For the text-containing cell, return its midpoint in [X, Y] coordinate format. 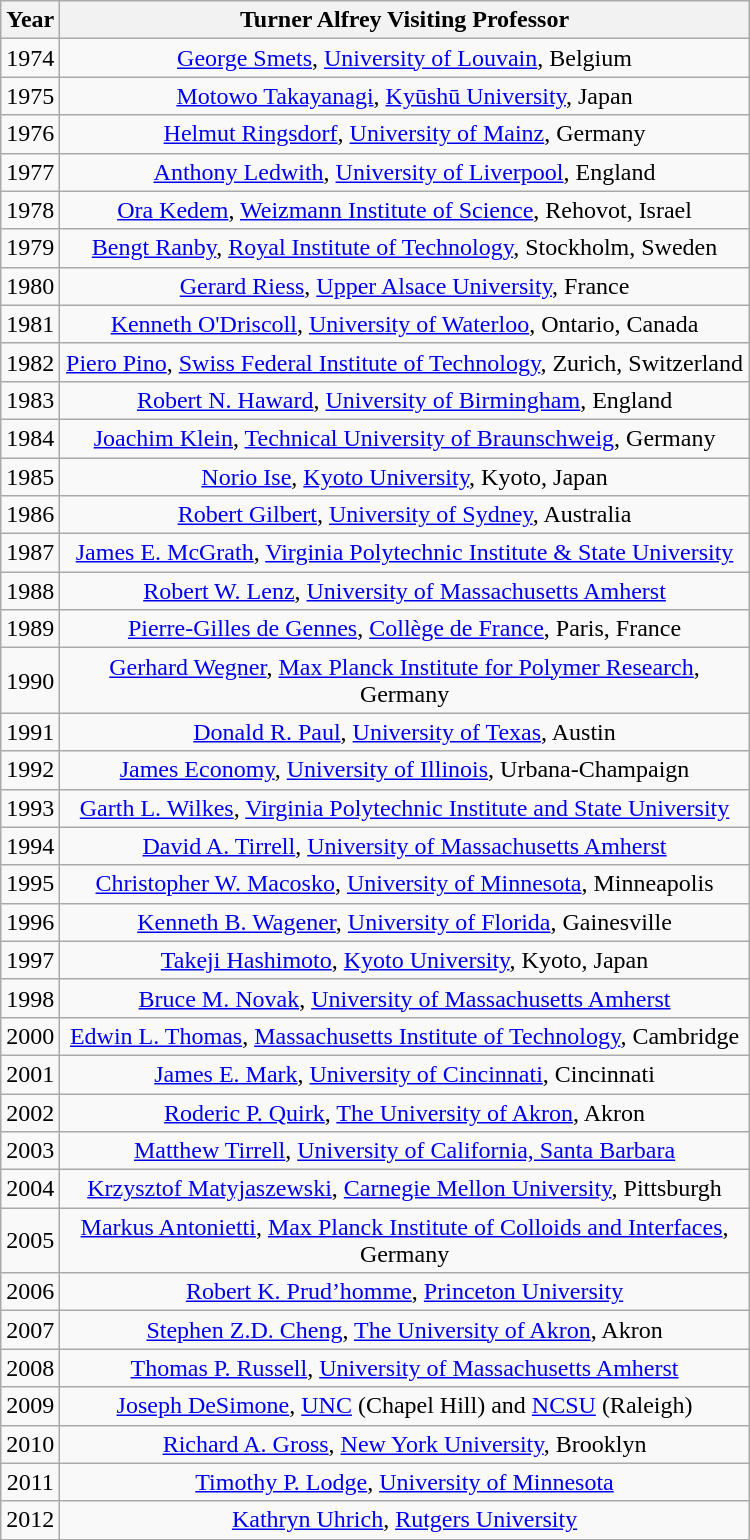
Krzysztof Matyjaszewski, Carnegie Mellon University, Pittsburgh [404, 1189]
George Smets, University of Louvain, Belgium [404, 58]
1997 [30, 960]
Stephen Z.D. Cheng, The University of Akron, Akron [404, 1330]
1989 [30, 629]
Gerard Riess, Upper Alsace University, France [404, 286]
2004 [30, 1189]
1977 [30, 172]
Garth L. Wilkes, Virginia Polytechnic Institute and State University [404, 808]
1994 [30, 846]
1985 [30, 477]
Robert N. Haward, University of Birmingham, England [404, 400]
Joseph DeSimone, UNC (Chapel Hill) and NCSU (Raleigh) [404, 1406]
1979 [30, 248]
2000 [30, 1036]
Ora Kedem, Weizmann Institute of Science, Rehovot, Israel [404, 210]
Robert W. Lenz, University of Massachusetts Amherst [404, 591]
2005 [30, 1240]
Donald R. Paul, University of Texas, Austin [404, 732]
James Economy, University of Illinois, Urbana-Champaign [404, 770]
Kenneth O'Driscoll, University of Waterloo, Ontario, Canada [404, 324]
Roderic P. Quirk, The University of Akron, Akron [404, 1113]
Christopher W. Macosko, University of Minnesota, Minneapolis [404, 884]
1992 [30, 770]
1978 [30, 210]
1975 [30, 96]
Gerhard Wegner, Max Planck Institute for Polymer Research, Germany [404, 680]
1983 [30, 400]
1981 [30, 324]
Robert K. Prud’homme, Princeton University [404, 1292]
Piero Pino, Swiss Federal Institute of Technology, Zurich, Switzerland [404, 362]
2012 [30, 1520]
Takeji Hashimoto, Kyoto University, Kyoto, Japan [404, 960]
1984 [30, 438]
1996 [30, 922]
2006 [30, 1292]
1982 [30, 362]
1976 [30, 134]
2010 [30, 1444]
1987 [30, 553]
Norio Ise, Kyoto University, Kyoto, Japan [404, 477]
Pierre-Gilles de Gennes, Collège de France, Paris, France [404, 629]
Turner Alfrey Visiting Professor [404, 20]
Helmut Ringsdorf, University of Mainz, Germany [404, 134]
Thomas P. Russell, University of Massachusetts Amherst [404, 1368]
Bruce M. Novak, University of Massachusetts Amherst [404, 998]
2011 [30, 1482]
Anthony Ledwith, University of Liverpool, England [404, 172]
2009 [30, 1406]
Richard A. Gross, New York University, Brooklyn [404, 1444]
2002 [30, 1113]
1988 [30, 591]
Bengt Ranby, Royal Institute of Technology, Stockholm, Sweden [404, 248]
Matthew Tirrell, University of California, Santa Barbara [404, 1151]
Joachim Klein, Technical University of Braunschweig, Germany [404, 438]
Motowo Takayanagi, Kyūshū University, Japan [404, 96]
Kathryn Uhrich, Rutgers University [404, 1520]
2007 [30, 1330]
David A. Tirrell, University of Massachusetts Amherst [404, 846]
1998 [30, 998]
Kenneth B. Wagener, University of Florida, Gainesville [404, 922]
1974 [30, 58]
Year [30, 20]
James E. McGrath, Virginia Polytechnic Institute & State University [404, 553]
1991 [30, 732]
1990 [30, 680]
2001 [30, 1074]
1995 [30, 884]
Robert Gilbert, University of Sydney, Australia [404, 515]
James E. Mark, University of Cincinnati, Cincinnati [404, 1074]
Markus Antonietti, Max Planck Institute of Colloids and Interfaces, Germany [404, 1240]
2008 [30, 1368]
1980 [30, 286]
1993 [30, 808]
2003 [30, 1151]
Edwin L. Thomas, Massachusetts Institute of Technology, Cambridge [404, 1036]
1986 [30, 515]
Timothy P. Lodge, University of Minnesota [404, 1482]
